Pinpoint the cell where the given text exists, returning its [x, y] midpoint coordinate. 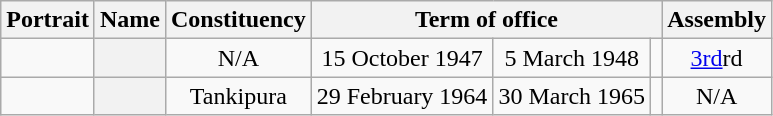
3rdrd [717, 58]
5 March 1948 [572, 58]
Assembly [717, 20]
Constituency [238, 20]
Tankipura [238, 96]
Name [130, 20]
29 February 1964 [402, 96]
Portrait [48, 20]
Term of office [486, 20]
30 March 1965 [572, 96]
15 October 1947 [402, 58]
